Determine the [X, Y] coordinate at the center of the cell enclosing the given text.  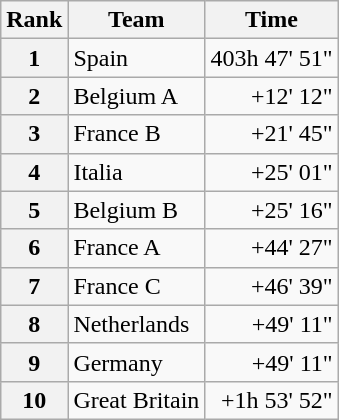
+21' 45" [272, 134]
Team [136, 20]
+44' 27" [272, 248]
France A [136, 248]
403h 47' 51" [272, 58]
8 [34, 324]
5 [34, 210]
Time [272, 20]
Germany [136, 362]
Belgium B [136, 210]
3 [34, 134]
+46' 39" [272, 286]
Italia [136, 172]
9 [34, 362]
2 [34, 96]
Rank [34, 20]
France B [136, 134]
+12' 12" [272, 96]
Belgium A [136, 96]
6 [34, 248]
+25' 01" [272, 172]
+1h 53' 52" [272, 400]
+25' 16" [272, 210]
Great Britain [136, 400]
France C [136, 286]
4 [34, 172]
1 [34, 58]
10 [34, 400]
Spain [136, 58]
7 [34, 286]
Netherlands [136, 324]
